From the cell containing the given text, extract its center point as [X, Y] coordinate. 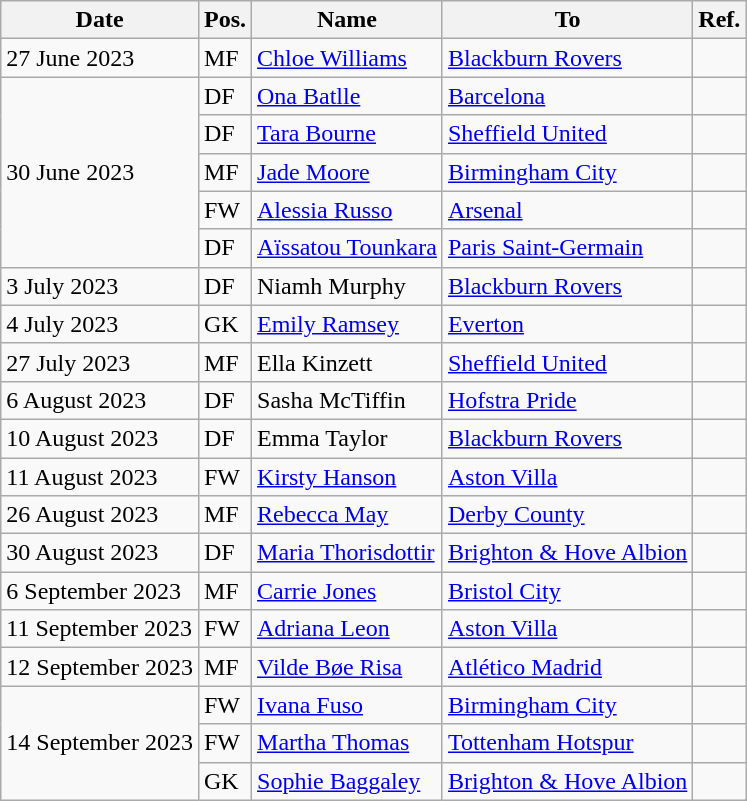
Barcelona [567, 96]
27 June 2023 [100, 58]
Emma Taylor [348, 438]
Derby County [567, 515]
Chloe Williams [348, 58]
11 September 2023 [100, 629]
30 August 2023 [100, 553]
6 September 2023 [100, 591]
30 June 2023 [100, 172]
Carrie Jones [348, 591]
10 August 2023 [100, 438]
Ref. [720, 20]
Rebecca May [348, 515]
Sophie Baggaley [348, 781]
Ona Batlle [348, 96]
To [567, 20]
Name [348, 20]
Tara Bourne [348, 134]
4 July 2023 [100, 324]
26 August 2023 [100, 515]
Bristol City [567, 591]
Paris Saint-Germain [567, 248]
Alessia Russo [348, 210]
Tottenham Hotspur [567, 743]
Adriana Leon [348, 629]
Pos. [224, 20]
11 August 2023 [100, 477]
Maria Thorisdottir [348, 553]
Ivana Fuso [348, 705]
Emily Ramsey [348, 324]
Arsenal [567, 210]
Atlético Madrid [567, 667]
Ella Kinzett [348, 362]
6 August 2023 [100, 400]
Niamh Murphy [348, 286]
27 July 2023 [100, 362]
Aïssatou Tounkara [348, 248]
Martha Thomas [348, 743]
Sasha McTiffin [348, 400]
Vilde Bøe Risa [348, 667]
Hofstra Pride [567, 400]
Date [100, 20]
Kirsty Hanson [348, 477]
Jade Moore [348, 172]
14 September 2023 [100, 743]
Everton [567, 324]
12 September 2023 [100, 667]
3 July 2023 [100, 286]
